Extract the [X, Y] coordinate from the center of the cell holding the provided text.  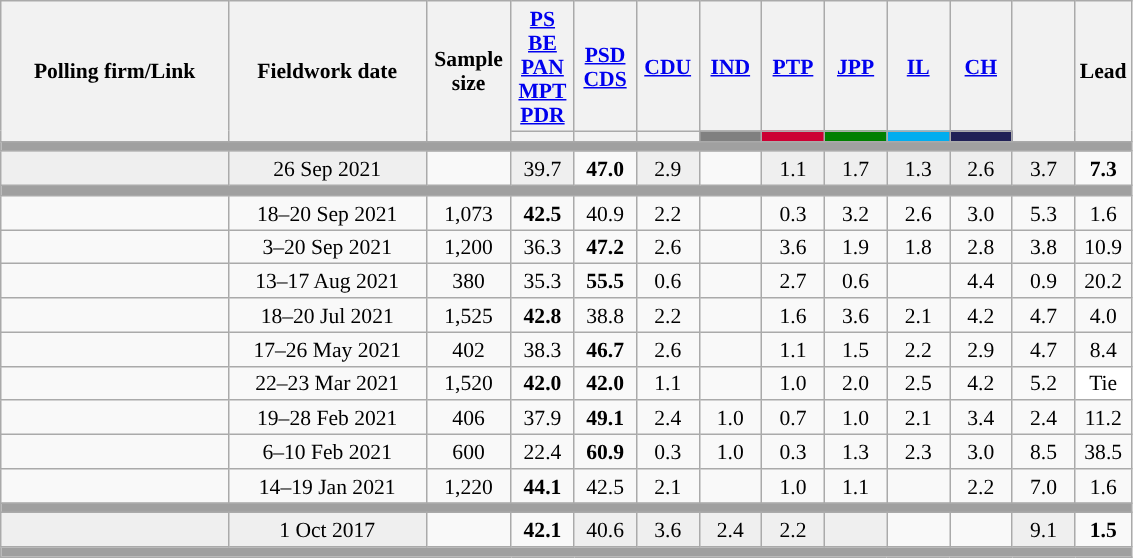
402 [468, 349]
1,200 [468, 247]
26 Sep 2021 [327, 169]
6–10 Feb 2021 [327, 452]
55.5 [606, 281]
Fieldwork date [327, 71]
8.4 [1104, 349]
1.8 [918, 247]
22.4 [542, 452]
3–20 Sep 2021 [327, 247]
38.8 [606, 315]
PTP [794, 66]
22–23 Mar 2021 [327, 383]
Sample size [468, 71]
19–28 Feb 2021 [327, 418]
1,525 [468, 315]
Polling firm/Link [115, 71]
2.3 [918, 452]
18–20 Sep 2021 [327, 213]
PSBEPANMPTPDR [542, 66]
0.7 [794, 418]
2.8 [982, 247]
Tie [1104, 383]
17–26 May 2021 [327, 349]
1.9 [856, 247]
9.1 [1044, 530]
1,220 [468, 486]
PSDCDS [606, 66]
47.0 [606, 169]
36.3 [542, 247]
1,073 [468, 213]
18–20 Jul 2021 [327, 315]
38.5 [1104, 452]
1.7 [856, 169]
5.3 [1044, 213]
8.5 [1044, 452]
380 [468, 281]
IL [918, 66]
2.0 [856, 383]
44.1 [542, 486]
600 [468, 452]
49.1 [606, 418]
14–19 Jan 2021 [327, 486]
3.2 [856, 213]
406 [468, 418]
IND [730, 66]
1 Oct 2017 [327, 530]
4.4 [982, 281]
13–17 Aug 2021 [327, 281]
5.2 [1044, 383]
38.3 [542, 349]
42.1 [542, 530]
Lead [1104, 71]
CH [982, 66]
47.2 [606, 247]
40.9 [606, 213]
7.3 [1104, 169]
4.0 [1104, 315]
20.2 [1104, 281]
3.7 [1044, 169]
11.2 [1104, 418]
3.4 [982, 418]
39.7 [542, 169]
CDU [668, 66]
0.9 [1044, 281]
40.6 [606, 530]
42.8 [542, 315]
10.9 [1104, 247]
7.0 [1044, 486]
37.9 [542, 418]
JPP [856, 66]
1,520 [468, 383]
2.7 [794, 281]
35.3 [542, 281]
2.5 [918, 383]
3.8 [1044, 247]
60.9 [606, 452]
46.7 [606, 349]
